Find where the given text appears and provide that cell's center as (x, y) coordinate. 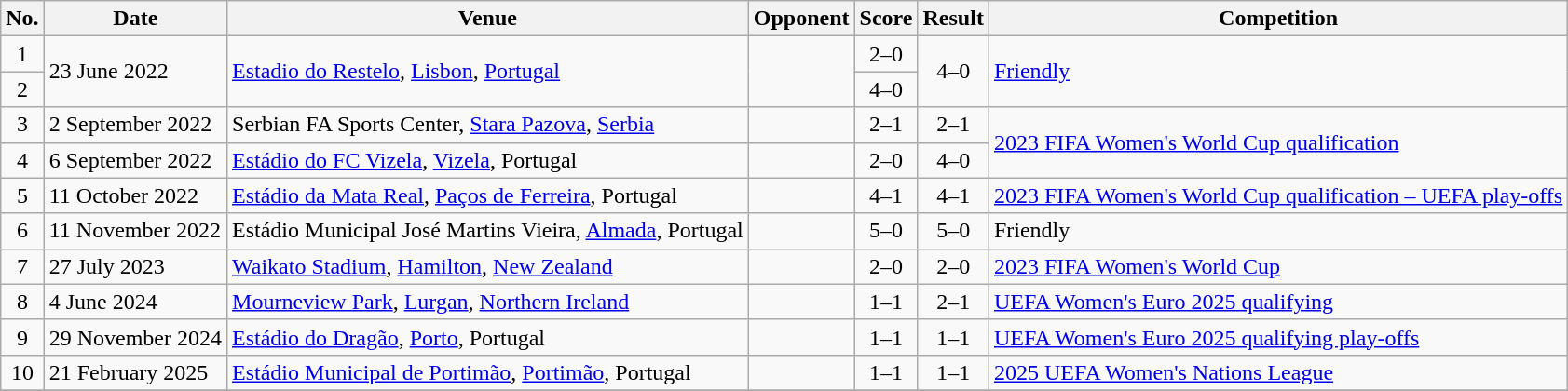
Estádio Municipal de Portimão, Portimão, Portugal (488, 372)
UEFA Women's Euro 2025 qualifying play-offs (1278, 337)
2023 FIFA Women's World Cup (1278, 266)
23 June 2022 (135, 72)
Estádio da Mata Real, Paços de Ferreira, Portugal (488, 195)
29 November 2024 (135, 337)
No. (22, 19)
6 September 2022 (135, 160)
Estadio do Restelo, Lisbon, Portugal (488, 72)
8 (22, 302)
27 July 2023 (135, 266)
Waikato Stadium, Hamilton, New Zealand (488, 266)
7 (22, 266)
21 February 2025 (135, 372)
4 June 2024 (135, 302)
Date (135, 19)
Estádio do FC Vizela, Vizela, Portugal (488, 160)
9 (22, 337)
Serbian FA Sports Center, Stara Pazova, Serbia (488, 125)
Estádio Municipal José Martins Vieira, Almada, Portugal (488, 231)
3 (22, 125)
11 October 2022 (135, 195)
Opponent (801, 19)
2025 UEFA Women's Nations League (1278, 372)
1 (22, 54)
2023 FIFA Women's World Cup qualification – UEFA play-offs (1278, 195)
Venue (488, 19)
UEFA Women's Euro 2025 qualifying (1278, 302)
11 November 2022 (135, 231)
Result (953, 19)
6 (22, 231)
Competition (1278, 19)
4 (22, 160)
2023 FIFA Women's World Cup qualification (1278, 142)
2 September 2022 (135, 125)
5 (22, 195)
Estádio do Dragão, Porto, Portugal (488, 337)
Mourneview Park, Lurgan, Northern Ireland (488, 302)
10 (22, 372)
2 (22, 89)
Score (886, 19)
